Identify which cell holds the provided text, then report its [x, y] central coordinate. 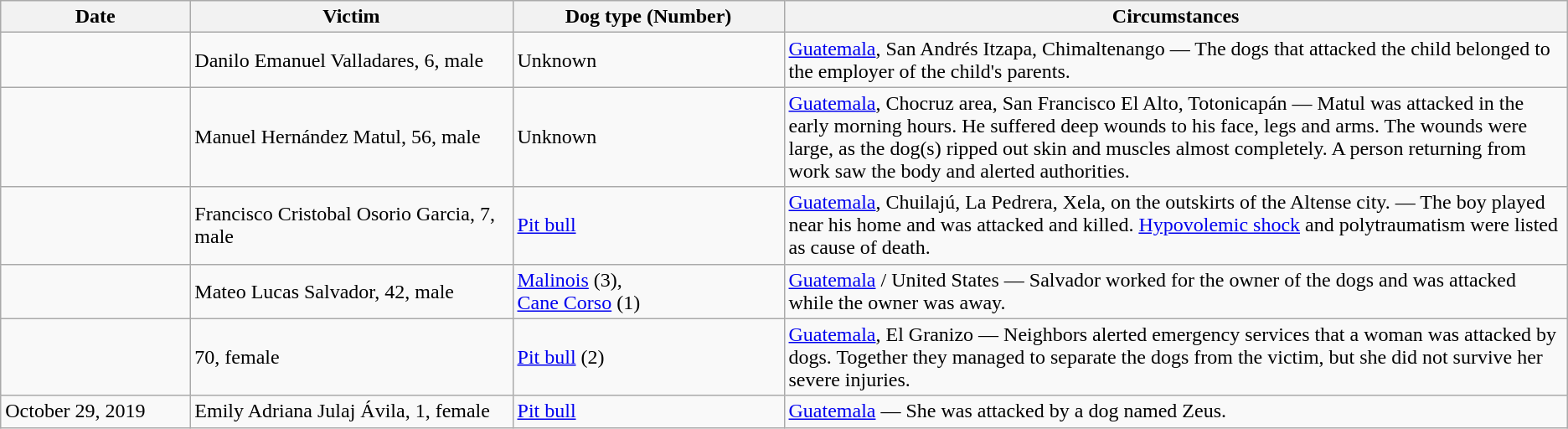
Manuel Hernández Matul, 56, male [352, 137]
Pit bull (2) [648, 357]
Dog type (Number) [648, 17]
Danilo Emanuel Valladares, 6, male [352, 60]
Francisco Cristobal Osorio Garcia, 7, male [352, 225]
Emily Adriana Julaj Ávila, 1, female [352, 411]
Guatemala, San Andrés Itzapa, Chimaltenango — The dogs that attacked the child belonged to the employer of the child's parents. [1176, 60]
Malinois (3),Cane Corso (1) [648, 292]
Guatemala / United States — Salvador worked for the owner of the dogs and was attacked while the owner was away. [1176, 292]
Circumstances [1176, 17]
October 29, 2019 [95, 411]
70, female [352, 357]
Mateo Lucas Salvador, 42, male [352, 292]
Guatemala — She was attacked by a dog named Zeus. [1176, 411]
Victim [352, 17]
Date [95, 17]
